Detect which cell encompasses the target text, then output its (x, y) center coordinate. 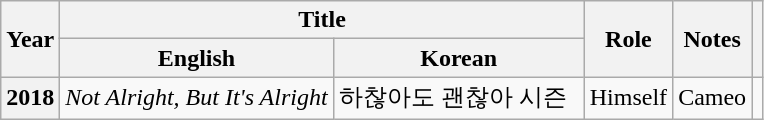
Not Alright, But It's Alright (196, 98)
Himself (628, 98)
Cameo (712, 98)
2018 (30, 98)
하찮아도 괜찮아 시즌 (458, 98)
Korean (458, 58)
Year (30, 39)
English (196, 58)
Title (322, 20)
Role (628, 39)
Notes (712, 39)
